Pinpoint the cell where the given text exists, returning its [x, y] midpoint coordinate. 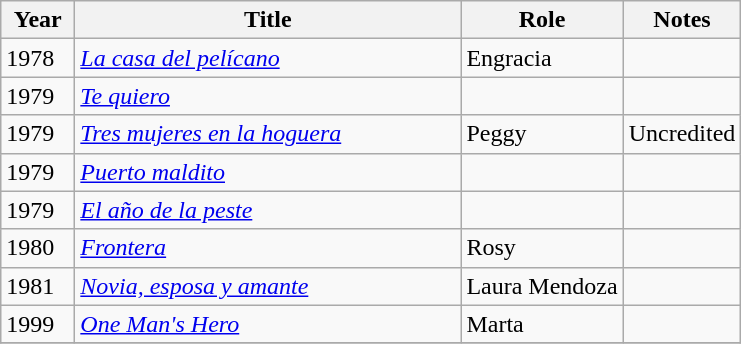
1999 [38, 324]
Year [38, 20]
Rosy [542, 248]
Puerto maldito [268, 172]
Novia, esposa y amante [268, 286]
One Man's Hero [268, 324]
1980 [38, 248]
Notes [682, 20]
1981 [38, 286]
Uncredited [682, 134]
1978 [38, 58]
Role [542, 20]
Marta [542, 324]
Tres mujeres en la hoguera [268, 134]
Engracia [542, 58]
El año de la peste [268, 210]
Peggy [542, 134]
Laura Mendoza [542, 286]
Title [268, 20]
Frontera [268, 248]
Te quiero [268, 96]
La casa del pelícano [268, 58]
